Extract the [x, y] coordinate from the center of the cell holding the provided text.  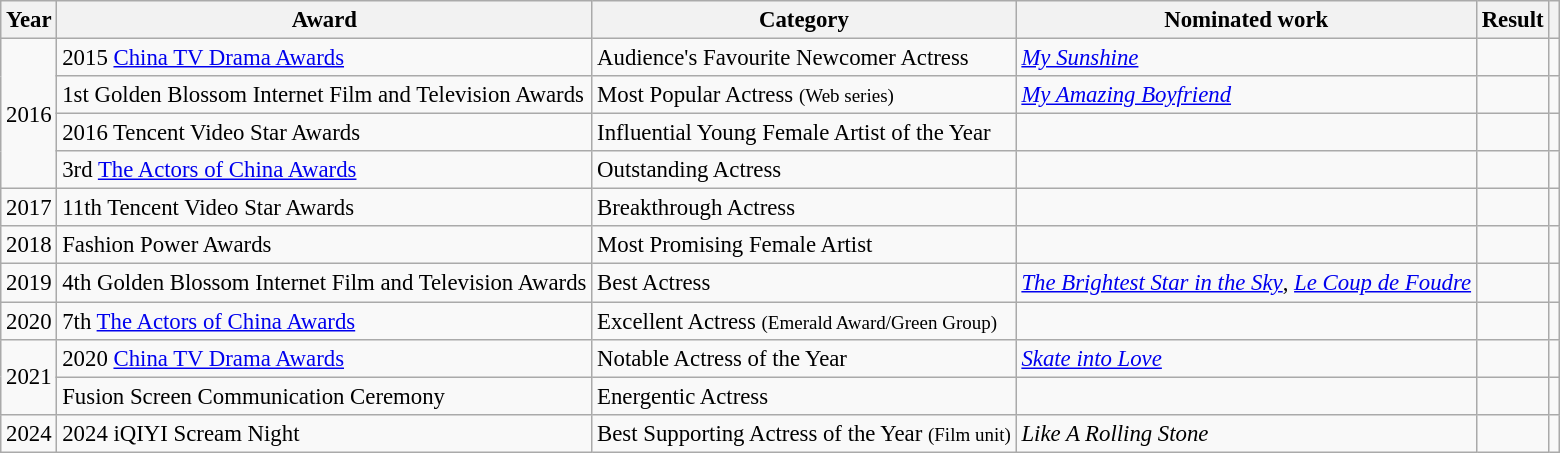
Most Promising Female Artist [804, 245]
Fashion Power Awards [324, 245]
Excellent Actress (Emerald Award/Green Group) [804, 321]
Category [804, 20]
2015 China TV Drama Awards [324, 58]
Best Actress [804, 283]
4th Golden Blossom Internet Film and Television Awards [324, 283]
Result [1512, 20]
2018 [29, 245]
2020 China TV Drama Awards [324, 358]
Energentic Actress [804, 396]
Fusion Screen Communication Ceremony [324, 396]
My Sunshine [1246, 58]
2020 [29, 321]
2024 [29, 433]
Like A Rolling Stone [1246, 433]
Nominated work [1246, 20]
11th Tencent Video Star Awards [324, 208]
Notable Actress of the Year [804, 358]
Best Supporting Actress of the Year (Film unit) [804, 433]
Year [29, 20]
My Amazing Boyfriend [1246, 95]
Most Popular Actress (Web series) [804, 95]
The Brightest Star in the Sky, Le Coup de Foudre [1246, 283]
Outstanding Actress [804, 170]
2024 iQIYI Scream Night [324, 433]
Skate into Love [1246, 358]
2019 [29, 283]
2016 Tencent Video Star Awards [324, 133]
2021 [29, 376]
7th The Actors of China Awards [324, 321]
1st Golden Blossom Internet Film and Television Awards [324, 95]
Audience's Favourite Newcomer Actress [804, 58]
2017 [29, 208]
Award [324, 20]
Breakthrough Actress [804, 208]
2016 [29, 114]
3rd The Actors of China Awards [324, 170]
Influential Young Female Artist of the Year [804, 133]
